Scan for the cell matching the given text and deliver its (X, Y) coordinate at center. 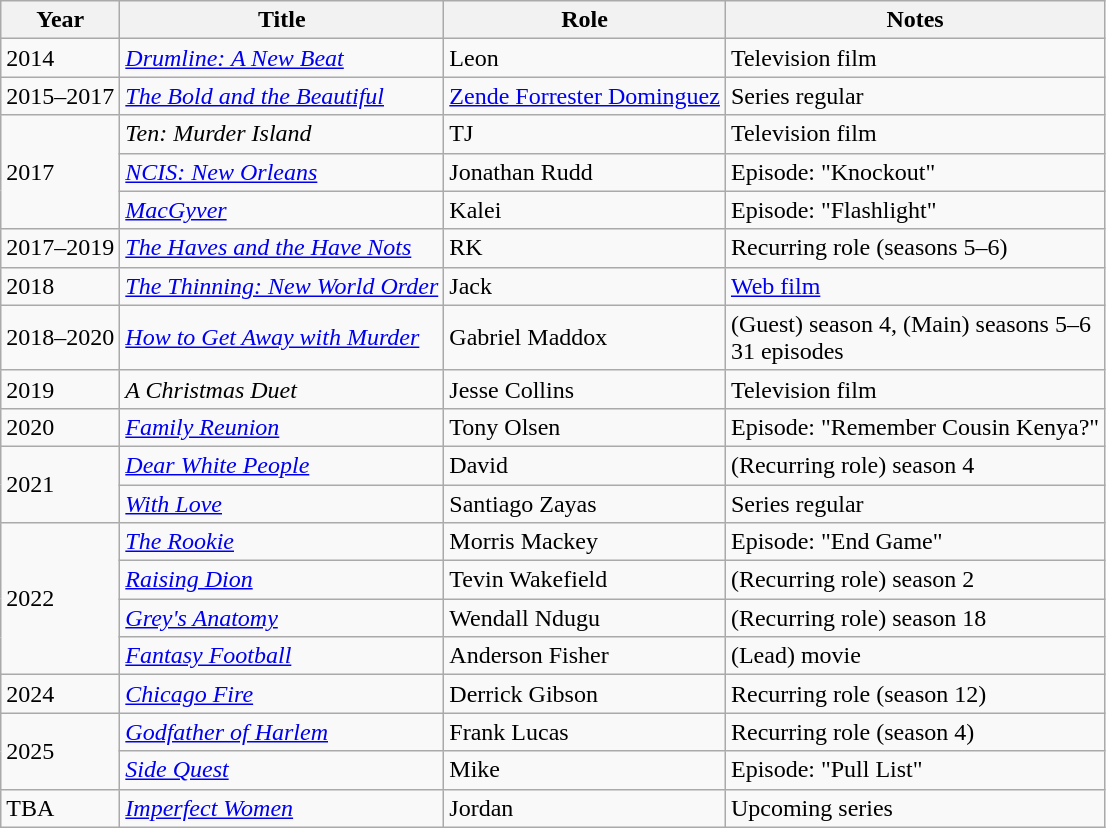
(Recurring role) season 18 (914, 618)
Recurring role (season 4) (914, 732)
Side Quest (282, 770)
(Recurring role) season 4 (914, 465)
Episode: "Knockout" (914, 172)
Episode: "Remember Cousin Kenya?" (914, 427)
Notes (914, 20)
RK (585, 248)
Wendall Ndugu (585, 618)
(Guest) season 4, (Main) seasons 5–631 episodes (914, 338)
2018–2020 (60, 338)
Tony Olsen (585, 427)
NCIS: New Orleans (282, 172)
Imperfect Women (282, 808)
Fantasy Football (282, 656)
2021 (60, 484)
Drumline: A New Beat (282, 58)
2014 (60, 58)
Raising Dion (282, 580)
Recurring role (seasons 5–6) (914, 248)
2024 (60, 694)
Role (585, 20)
Kalei (585, 210)
Jesse Collins (585, 389)
Upcoming series (914, 808)
Episode: "Pull List" (914, 770)
2022 (60, 599)
Tevin Wakefield (585, 580)
The Bold and the Beautiful (282, 96)
2017–2019 (60, 248)
Leon (585, 58)
2020 (60, 427)
Jordan (585, 808)
The Thinning: New World Order (282, 286)
2025 (60, 751)
TJ (585, 134)
A Christmas Duet (282, 389)
Ten: Murder Island (282, 134)
Title (282, 20)
Family Reunion (282, 427)
The Haves and the Have Nots (282, 248)
Recurring role (season 12) (914, 694)
How to Get Away with Murder (282, 338)
Zende Forrester Dominguez (585, 96)
Derrick Gibson (585, 694)
Godfather of Harlem (282, 732)
Jack (585, 286)
TBA (60, 808)
Year (60, 20)
With Love (282, 503)
(Lead) movie (914, 656)
2018 (60, 286)
Web film (914, 286)
(Recurring role) season 2 (914, 580)
Episode: "End Game" (914, 542)
Jonathan Rudd (585, 172)
2015–2017 (60, 96)
Anderson Fisher (585, 656)
Santiago Zayas (585, 503)
Mike (585, 770)
Grey's Anatomy (282, 618)
2019 (60, 389)
Morris Mackey (585, 542)
Gabriel Maddox (585, 338)
Episode: "Flashlight" (914, 210)
MacGyver (282, 210)
Chicago Fire (282, 694)
David (585, 465)
The Rookie (282, 542)
Dear White People (282, 465)
Frank Lucas (585, 732)
2017 (60, 172)
